Provide the [X, Y] coordinate of the cell's center where the given text is located.  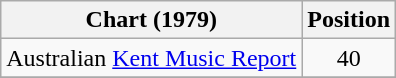
Chart (1979) [152, 20]
Position [349, 20]
40 [349, 58]
Australian Kent Music Report [152, 58]
